Search for the cell housing the specified text and yield its [x, y] center coordinate. 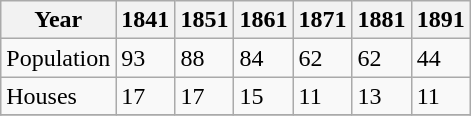
84 [264, 58]
44 [440, 58]
1841 [146, 20]
1891 [440, 20]
93 [146, 58]
Year [58, 20]
Houses [58, 96]
1871 [322, 20]
88 [204, 58]
Population [58, 58]
15 [264, 96]
13 [382, 96]
1851 [204, 20]
1881 [382, 20]
1861 [264, 20]
